Detect which cell encompasses the target text, then output its (x, y) center coordinate. 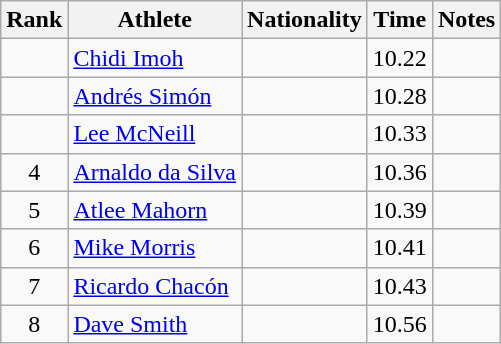
Ricardo Chacón (155, 286)
Dave Smith (155, 324)
Athlete (155, 20)
Atlee Mahorn (155, 210)
Andrés Simón (155, 96)
10.22 (400, 58)
7 (34, 286)
4 (34, 172)
10.28 (400, 96)
10.56 (400, 324)
10.33 (400, 134)
6 (34, 248)
10.41 (400, 248)
Lee McNeill (155, 134)
10.43 (400, 286)
8 (34, 324)
Arnaldo da Silva (155, 172)
Notes (466, 20)
5 (34, 210)
Nationality (305, 20)
Mike Morris (155, 248)
10.36 (400, 172)
10.39 (400, 210)
Chidi Imoh (155, 58)
Rank (34, 20)
Time (400, 20)
